Identify which cell holds the provided text, then report its (x, y) central coordinate. 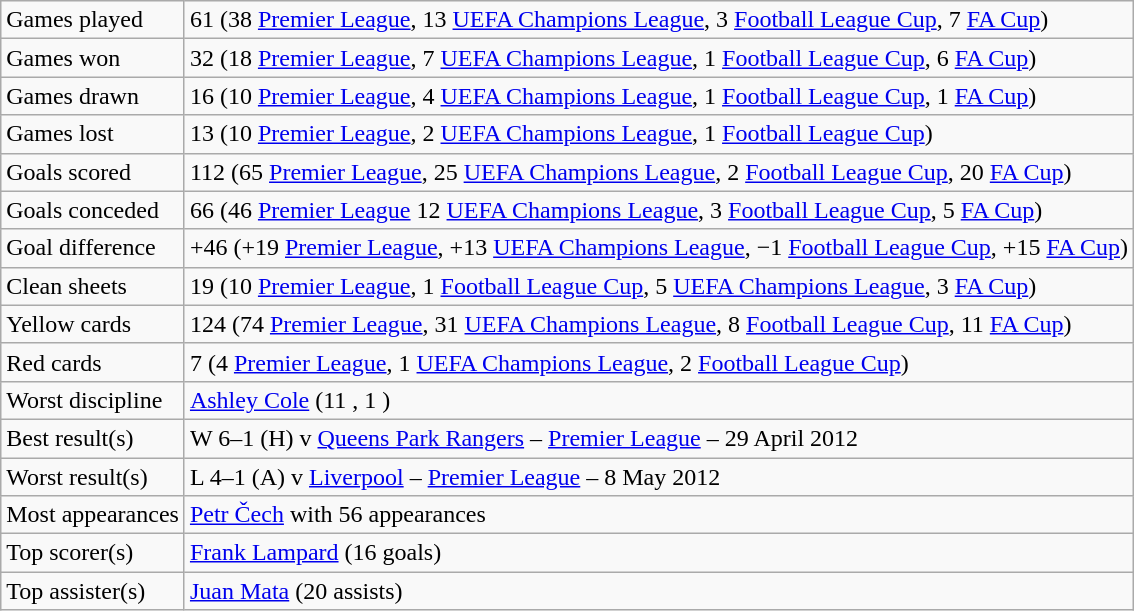
13 (10 Premier League, 2 UEFA Champions League, 1 Football League Cup) (658, 134)
16 (10 Premier League, 4 UEFA Champions League, 1 Football League Cup, 1 FA Cup) (658, 96)
66 (46 Premier League 12 UEFA Champions League, 3 Football League Cup, 5 FA Cup) (658, 210)
61 (38 Premier League, 13 UEFA Champions League, 3 Football League Cup, 7 FA Cup) (658, 20)
Most appearances (93, 515)
Goals scored (93, 172)
Top assister(s) (93, 591)
7 (4 Premier League, 1 UEFA Champions League, 2 Football League Cup) (658, 362)
Red cards (93, 362)
Juan Mata (20 assists) (658, 591)
Yellow cards (93, 324)
Goal difference (93, 248)
L 4–1 (A) v Liverpool – Premier League – 8 May 2012 (658, 477)
Best result(s) (93, 438)
+46 (+19 Premier League, +13 UEFA Champions League, −1 Football League Cup, +15 FA Cup) (658, 248)
Petr Čech with 56 appearances (658, 515)
19 (10 Premier League, 1 Football League Cup, 5 UEFA Champions League, 3 FA Cup) (658, 286)
124 (74 Premier League, 31 UEFA Champions League, 8 Football League Cup, 11 FA Cup) (658, 324)
Games drawn (93, 96)
Ashley Cole (11 , 1 ) (658, 400)
Frank Lampard (16 goals) (658, 553)
Worst discipline (93, 400)
Top scorer(s) (93, 553)
Games played (93, 20)
W 6–1 (H) v Queens Park Rangers – Premier League – 29 April 2012 (658, 438)
32 (18 Premier League, 7 UEFA Champions League, 1 Football League Cup, 6 FA Cup) (658, 58)
Games lost (93, 134)
Worst result(s) (93, 477)
Goals conceded (93, 210)
Clean sheets (93, 286)
Games won (93, 58)
112 (65 Premier League, 25 UEFA Champions League, 2 Football League Cup, 20 FA Cup) (658, 172)
